Return (X, Y) of the center of cell containing provided text 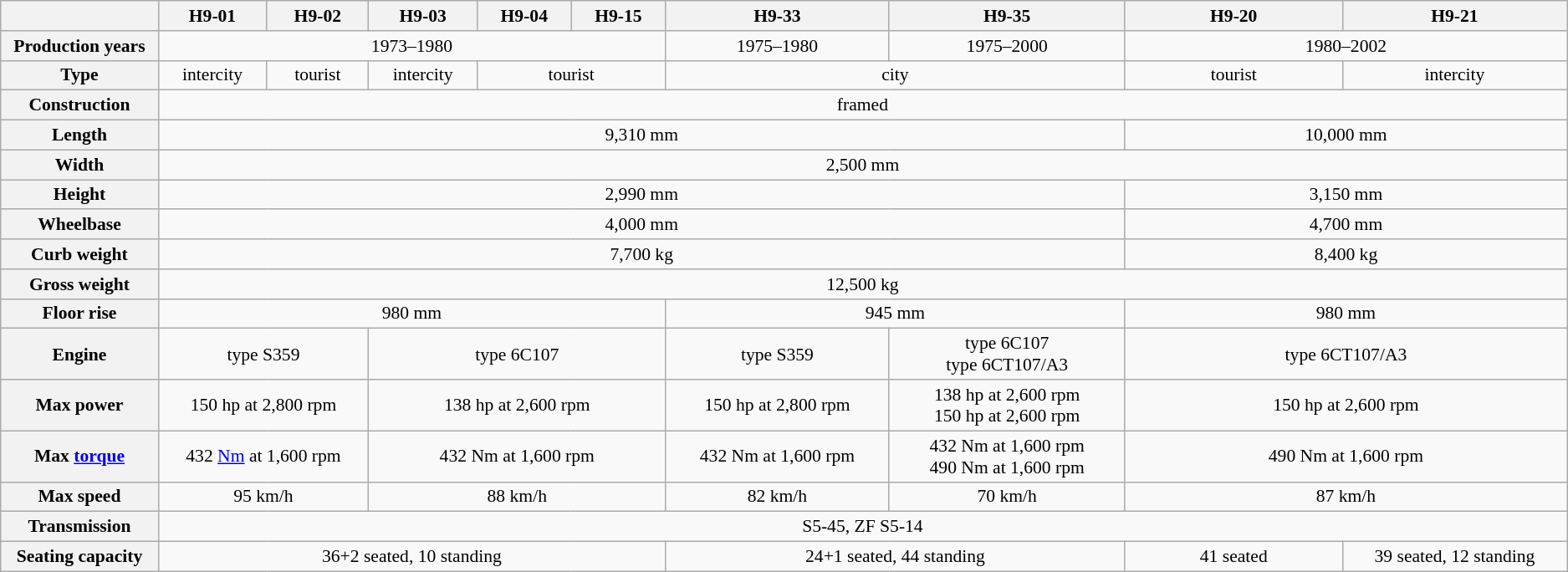
H9-35 (1007, 16)
Engine (79, 355)
H9-15 (619, 16)
Height (79, 195)
H9-03 (423, 16)
city (896, 75)
type 6CT107/A3 (1346, 355)
H9-33 (778, 16)
4,000 mm (641, 225)
Transmission (79, 527)
Floor rise (79, 314)
9,310 mm (641, 135)
framed (862, 105)
type 6C107 (517, 355)
945 mm (896, 314)
H9-02 (318, 16)
39 seated, 12 standing (1454, 557)
Gross weight (79, 284)
1975–2000 (1007, 46)
138 hp at 2,600 rpm150 hp at 2,600 rpm (1007, 405)
138 hp at 2,600 rpm (517, 405)
4,700 mm (1346, 225)
type 6C107type 6CT107/A3 (1007, 355)
10,000 mm (1346, 135)
H9-20 (1233, 16)
Construction (79, 105)
88 km/h (517, 497)
8,400 kg (1346, 254)
3,150 mm (1346, 195)
2,990 mm (641, 195)
S5-45, ZF S5-14 (862, 527)
2,500 mm (862, 165)
Wheelbase (79, 225)
Seating capacity (79, 557)
1973–1980 (411, 46)
H9-21 (1454, 16)
H9-04 (524, 16)
432 Nm at 1,600 rpm490 Nm at 1,600 rpm (1007, 457)
70 km/h (1007, 497)
1975–1980 (778, 46)
Production years (79, 46)
95 km/h (263, 497)
12,500 kg (862, 284)
36+2 seated, 10 standing (411, 557)
Max torque (79, 457)
7,700 kg (641, 254)
H9-01 (212, 16)
87 km/h (1346, 497)
Width (79, 165)
Type (79, 75)
82 km/h (778, 497)
490 Nm at 1,600 rpm (1346, 457)
24+1 seated, 44 standing (896, 557)
1980–2002 (1346, 46)
150 hp at 2,600 rpm (1346, 405)
Max power (79, 405)
Length (79, 135)
41 seated (1233, 557)
Max speed (79, 497)
Curb weight (79, 254)
